Scan for the cell matching the given text and deliver its (x, y) coordinate at center. 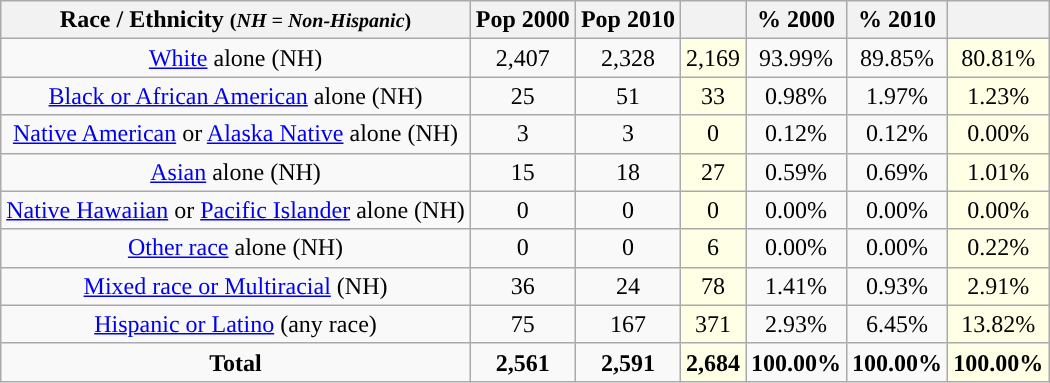
80.81% (998, 58)
6 (712, 248)
36 (522, 286)
6.45% (898, 324)
0.98% (796, 96)
89.85% (898, 58)
Mixed race or Multiracial (NH) (236, 286)
Pop 2000 (522, 20)
0.22% (998, 248)
2.91% (998, 286)
Pop 2010 (628, 20)
167 (628, 324)
13.82% (998, 324)
2,561 (522, 362)
371 (712, 324)
Total (236, 362)
0.69% (898, 172)
0.59% (796, 172)
1.41% (796, 286)
Asian alone (NH) (236, 172)
24 (628, 286)
Other race alone (NH) (236, 248)
27 (712, 172)
2,591 (628, 362)
% 2000 (796, 20)
51 (628, 96)
18 (628, 172)
% 2010 (898, 20)
Native American or Alaska Native alone (NH) (236, 134)
1.97% (898, 96)
Race / Ethnicity (NH = Non-Hispanic) (236, 20)
2.93% (796, 324)
Black or African American alone (NH) (236, 96)
93.99% (796, 58)
2,407 (522, 58)
1.01% (998, 172)
33 (712, 96)
15 (522, 172)
2,684 (712, 362)
White alone (NH) (236, 58)
1.23% (998, 96)
2,328 (628, 58)
0.93% (898, 286)
Hispanic or Latino (any race) (236, 324)
78 (712, 286)
2,169 (712, 58)
25 (522, 96)
75 (522, 324)
Native Hawaiian or Pacific Islander alone (NH) (236, 210)
